For the text-containing cell, return its midpoint in [x, y] coordinate format. 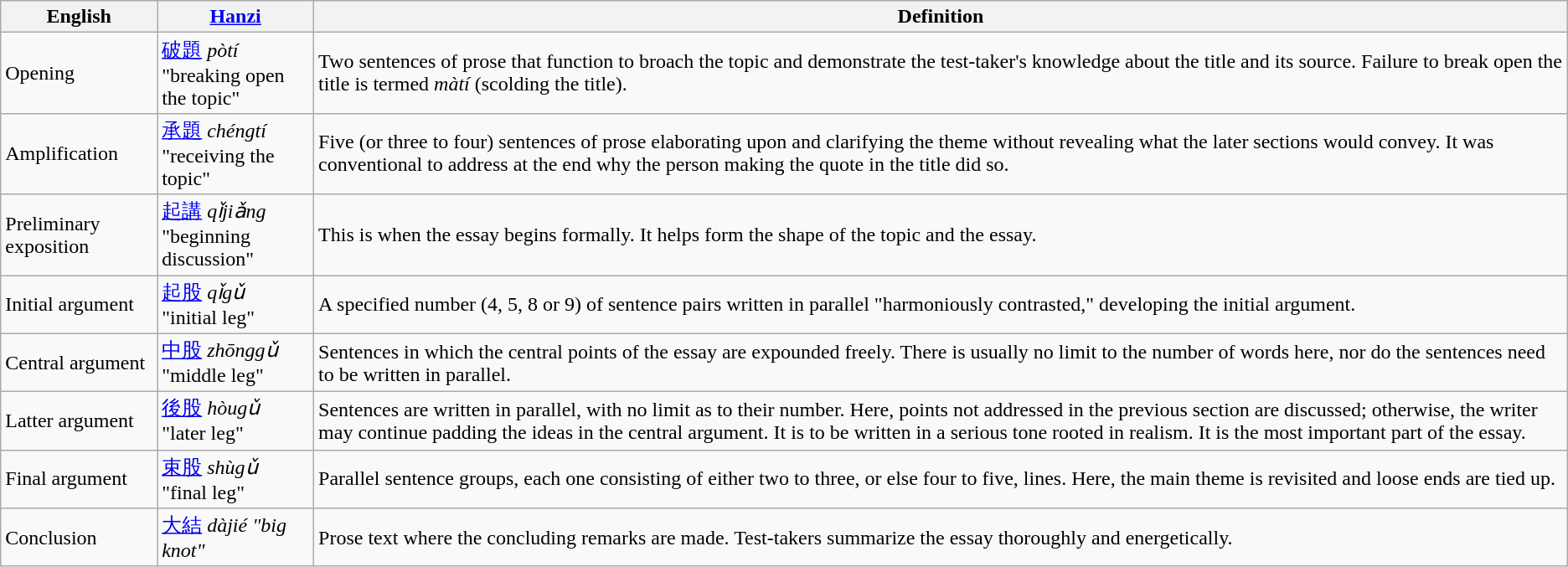
Preliminary exposition [79, 235]
Amplification [79, 154]
起講 qǐjiǎng"beginning discussion" [236, 235]
Conclusion [79, 538]
This is when the essay begins formally. It helps form the shape of the topic and the essay. [941, 235]
A specified number (4, 5, 8 or 9) of sentence pairs written in parallel "harmoniously contrasted," developing the initial argument. [941, 304]
Prose text where the concluding remarks are made. Test-takers summarize the essay thoroughly and energetically. [941, 538]
Hanzi [236, 17]
後股 hòugǔ"later leg" [236, 421]
束股 shùgǔ"final leg" [236, 479]
破題 pòtí"breaking open the topic" [236, 74]
起股 qǐgǔ"initial leg" [236, 304]
Initial argument [79, 304]
大結 dàjié "big knot" [236, 538]
Latter argument [79, 421]
承題 chéngtí"receiving the topic" [236, 154]
Final argument [79, 479]
中股 zhōnggǔ"middle leg" [236, 363]
Central argument [79, 363]
English [79, 17]
Definition [941, 17]
Opening [79, 74]
